Pinpoint the cell where the given text exists, returning its [X, Y] midpoint coordinate. 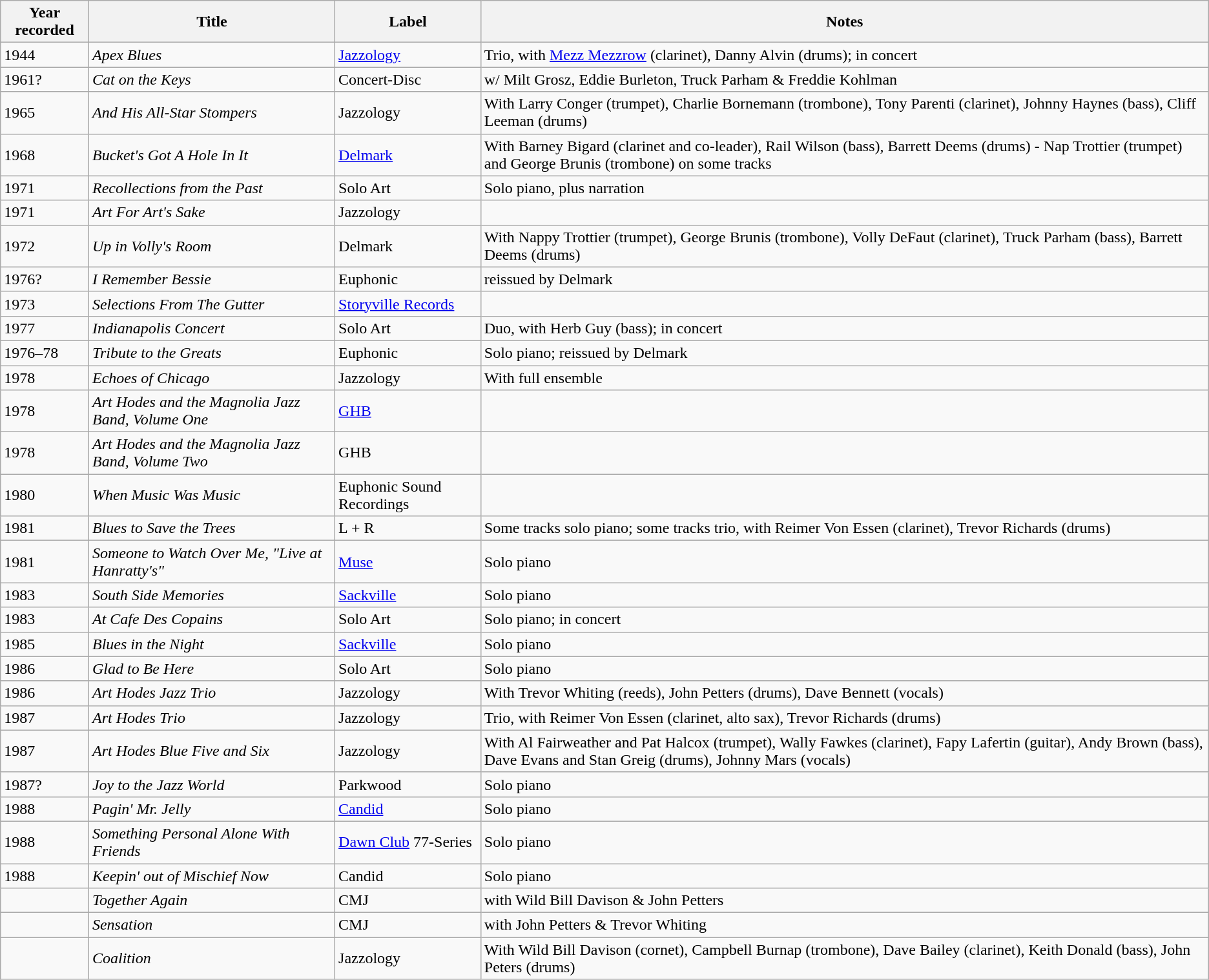
Someone to Watch Over Me, "Live at Hanratty's" [212, 562]
1965 [45, 112]
Storyville Records [408, 304]
Trio, with Mezz Mezzrow (clarinet), Danny Alvin (drums); in concert [845, 55]
Echoes of Chicago [212, 378]
Dawn Club 77-Series [408, 842]
Euphonic Sound Recordings [408, 495]
Art Hodes and the Magnolia Jazz Band, Volume Two [212, 454]
1980 [45, 495]
I Remember Bessie [212, 279]
Parkwood [408, 784]
Year recorded [45, 22]
Keepin' out of Mischief Now [212, 875]
Art Hodes Trio [212, 718]
with John Petters & Trevor Whiting [845, 925]
Pagin' Mr. Jelly [212, 809]
1977 [45, 328]
Recollections from the Past [212, 188]
1976–78 [45, 353]
Muse [408, 562]
Up in Volly's Room [212, 245]
Apex Blues [212, 55]
1961? [45, 79]
Solo piano; reissued by Delmark [845, 353]
Sensation [212, 925]
With Larry Conger (trumpet), Charlie Bornemann (trombone), Tony Parenti (clarinet), Johnny Haynes (bass), Cliff Leeman (drums) [845, 112]
Joy to the Jazz World [212, 784]
L + R [408, 528]
Coalition [212, 959]
At Cafe Des Copains [212, 620]
Art Hodes Jazz Trio [212, 693]
Glad to Be Here [212, 669]
w/ Milt Grosz, Eddie Burleton, Truck Parham & Freddie Kohlman [845, 79]
Title [212, 22]
1985 [45, 644]
Blues in the Night [212, 644]
South Side Memories [212, 595]
With full ensemble [845, 378]
Trio, with Reimer Von Essen (clarinet, alto sax), Trevor Richards (drums) [845, 718]
With Trevor Whiting (reeds), John Petters (drums), Dave Bennett (vocals) [845, 693]
Cat on the Keys [212, 79]
Art For Art's Sake [212, 213]
Notes [845, 22]
Together Again [212, 901]
1944 [45, 55]
1972 [45, 245]
Bucket's Got A Hole In It [212, 155]
Duo, with Herb Guy (bass); in concert [845, 328]
with Wild Bill Davison & John Petters [845, 901]
Art Hodes Blue Five and Six [212, 751]
1976? [45, 279]
Blues to Save the Trees [212, 528]
1987? [45, 784]
With Nappy Trottier (trumpet), George Brunis (trombone), Volly DeFaut (clarinet), Truck Parham (bass), Barrett Deems (drums) [845, 245]
Tribute to the Greats [212, 353]
Art Hodes and the Magnolia Jazz Band, Volume One [212, 411]
Solo piano; in concert [845, 620]
And His All-Star Stompers [212, 112]
1968 [45, 155]
Solo piano, plus narration [845, 188]
Label [408, 22]
1973 [45, 304]
Concert-Disc [408, 79]
Selections From The Gutter [212, 304]
reissued by Delmark [845, 279]
When Music Was Music [212, 495]
With Wild Bill Davison (cornet), Campbell Burnap (trombone), Dave Bailey (clarinet), Keith Donald (bass), John Peters (drums) [845, 959]
Indianapolis Concert [212, 328]
Some tracks solo piano; some tracks trio, with Reimer Von Essen (clarinet), Trevor Richards (drums) [845, 528]
Something Personal Alone With Friends [212, 842]
